Detect which cell encompasses the target text, then output its (X, Y) center coordinate. 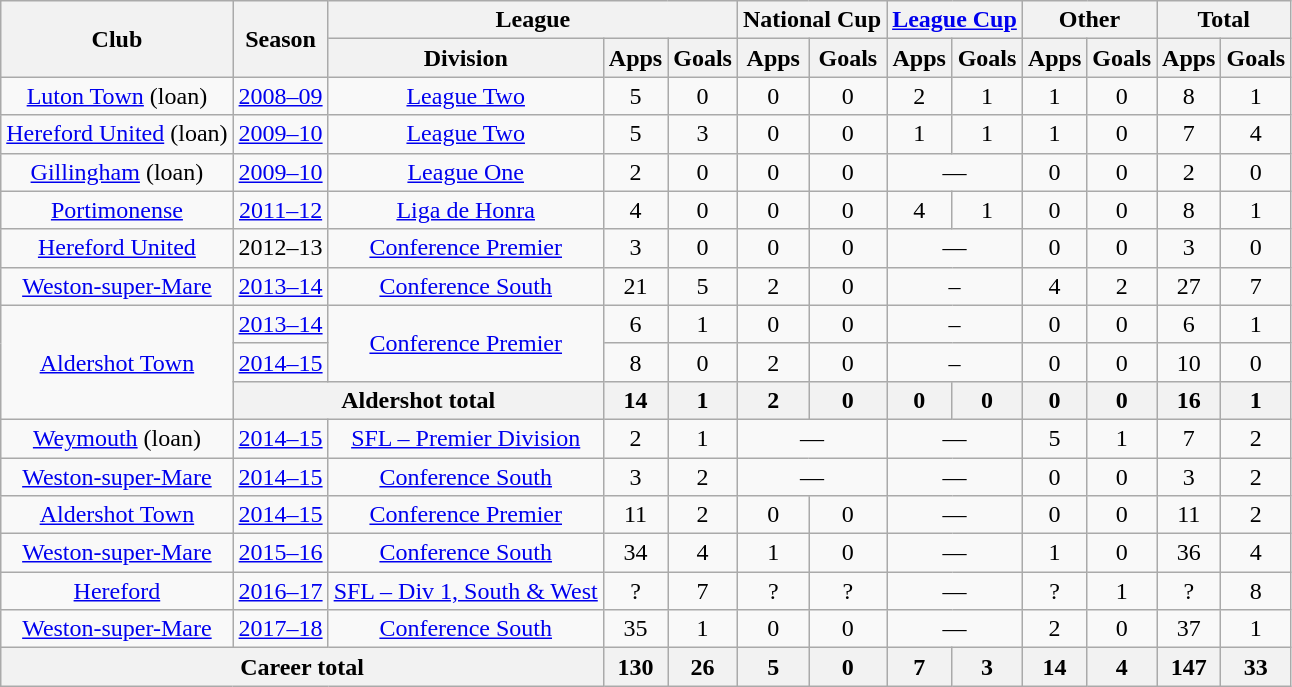
2012–13 (280, 248)
37 (1189, 629)
35 (635, 629)
Club (117, 39)
Other (1089, 20)
Division (466, 58)
2017–18 (280, 629)
Gillingham (loan) (117, 172)
33 (1256, 667)
Hereford United (117, 248)
SFL – Div 1, South & West (466, 591)
26 (703, 667)
16 (1189, 400)
130 (635, 667)
21 (635, 286)
SFL – Premier Division (466, 438)
36 (1189, 553)
Career total (302, 667)
Total (1224, 20)
Liga de Honra (466, 210)
Season (280, 39)
Luton Town (loan) (117, 96)
League (532, 20)
League Cup (955, 20)
2016–17 (280, 591)
Aldershot total (418, 400)
Weymouth (loan) (117, 438)
League One (466, 172)
34 (635, 553)
Hereford United (loan) (117, 134)
Portimonense (117, 210)
2015–16 (280, 553)
10 (1189, 362)
National Cup (812, 20)
27 (1189, 286)
2008–09 (280, 96)
Hereford (117, 591)
147 (1189, 667)
2011–12 (280, 210)
